Pinpoint the cell where the given text exists, returning its [X, Y] midpoint coordinate. 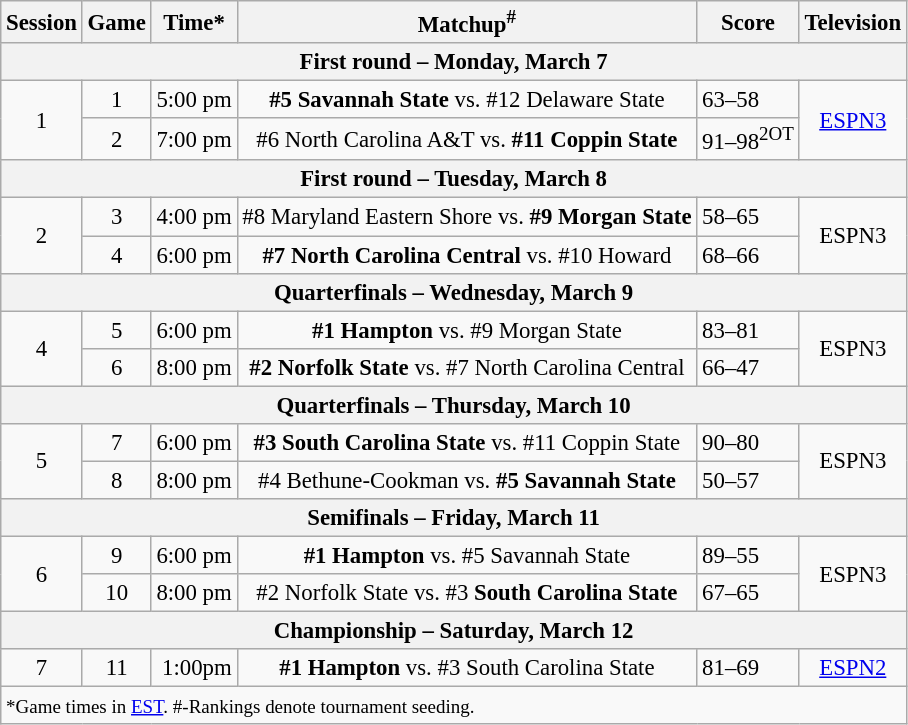
Semifinals – Friday, March 11 [454, 518]
#4 Bethune-Cookman vs. #5 Savannah State [467, 480]
Championship – Saturday, March 12 [454, 631]
89–55 [748, 555]
91–982OT [748, 139]
10 [116, 593]
Television [852, 22]
Time* [194, 22]
3 [116, 217]
Quarterfinals – Wednesday, March 9 [454, 292]
Game [116, 22]
50–57 [748, 480]
#3 South Carolina State vs. #11 Coppin State [467, 443]
5:00 pm [194, 100]
83–81 [748, 330]
#1 Hampton vs. #3 South Carolina State [467, 668]
68–66 [748, 255]
81–69 [748, 668]
90–80 [748, 443]
63–58 [748, 100]
#1 Hampton vs. #9 Morgan State [467, 330]
ESPN2 [852, 668]
11 [116, 668]
First round – Monday, March 7 [454, 62]
First round – Tuesday, March 8 [454, 179]
*Game times in EST. #-Rankings denote tournament seeding. [454, 706]
8 [116, 480]
#1 Hampton vs. #5 Savannah State [467, 555]
9 [116, 555]
67–65 [748, 593]
#2 Norfolk State vs. #3 South Carolina State [467, 593]
#8 Maryland Eastern Shore vs. #9 Morgan State [467, 217]
58–65 [748, 217]
4:00 pm [194, 217]
66–47 [748, 367]
#2 Norfolk State vs. #7 North Carolina Central [467, 367]
Session [42, 22]
Quarterfinals – Thursday, March 10 [454, 405]
#5 Savannah State vs. #12 Delaware State [467, 100]
#7 North Carolina Central vs. #10 Howard [467, 255]
#6 North Carolina A&T vs. #11 Coppin State [467, 139]
1:00pm [194, 668]
7:00 pm [194, 139]
Score [748, 22]
Matchup# [467, 22]
